Find where the given text appears and provide that cell's center as [X, Y] coordinate. 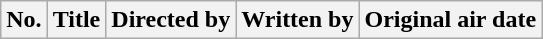
Directed by [171, 20]
Original air date [450, 20]
Written by [298, 20]
No. [24, 20]
Title [76, 20]
